Pinpoint the cell where the given text exists, returning its (x, y) midpoint coordinate. 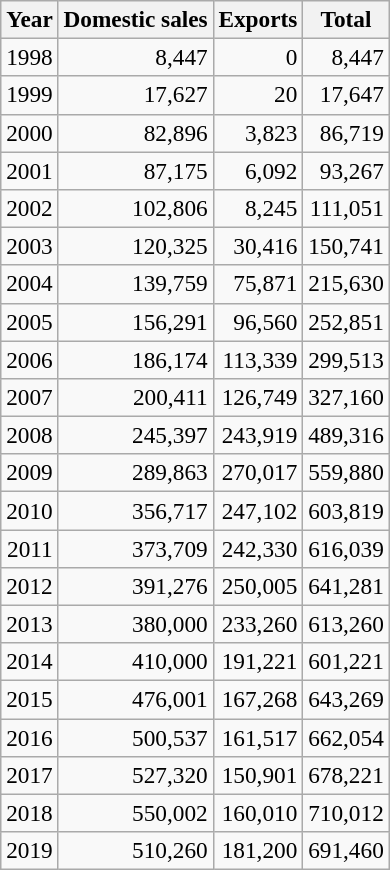
289,863 (136, 473)
242,330 (258, 548)
391,276 (136, 586)
86,719 (346, 133)
410,000 (136, 662)
181,200 (258, 850)
2006 (30, 359)
510,260 (136, 850)
2014 (30, 662)
616,039 (346, 548)
603,819 (346, 510)
150,741 (346, 246)
2013 (30, 624)
120,325 (136, 246)
2012 (30, 586)
156,291 (136, 322)
20 (258, 95)
550,002 (136, 813)
167,268 (258, 699)
2017 (30, 775)
102,806 (136, 208)
Domestic sales (136, 19)
Total (346, 19)
8,245 (258, 208)
2009 (30, 473)
500,537 (136, 737)
643,269 (346, 699)
17,647 (346, 95)
662,054 (346, 737)
0 (258, 57)
161,517 (258, 737)
559,880 (346, 473)
2011 (30, 548)
2003 (30, 246)
75,871 (258, 284)
245,397 (136, 435)
200,411 (136, 397)
82,896 (136, 133)
1998 (30, 57)
3,823 (258, 133)
87,175 (136, 170)
380,000 (136, 624)
2015 (30, 699)
2000 (30, 133)
489,316 (346, 435)
373,709 (136, 548)
601,221 (346, 662)
191,221 (258, 662)
250,005 (258, 586)
1999 (30, 95)
2016 (30, 737)
252,851 (346, 322)
139,759 (136, 284)
111,051 (346, 208)
691,460 (346, 850)
710,012 (346, 813)
Year (30, 19)
6,092 (258, 170)
356,717 (136, 510)
233,260 (258, 624)
17,627 (136, 95)
641,281 (346, 586)
150,901 (258, 775)
527,320 (136, 775)
96,560 (258, 322)
476,001 (136, 699)
2018 (30, 813)
2008 (30, 435)
113,339 (258, 359)
160,010 (258, 813)
2004 (30, 284)
678,221 (346, 775)
2002 (30, 208)
186,174 (136, 359)
2005 (30, 322)
126,749 (258, 397)
2010 (30, 510)
2019 (30, 850)
Exports (258, 19)
2001 (30, 170)
2007 (30, 397)
247,102 (258, 510)
327,160 (346, 397)
270,017 (258, 473)
299,513 (346, 359)
243,919 (258, 435)
613,260 (346, 624)
93,267 (346, 170)
215,630 (346, 284)
30,416 (258, 246)
